For the text-containing cell, return its midpoint in [X, Y] coordinate format. 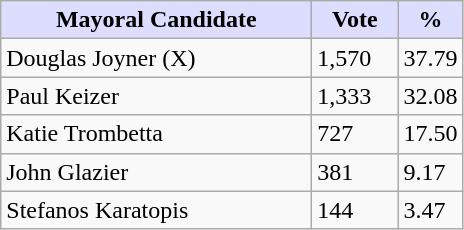
3.47 [430, 210]
John Glazier [156, 172]
9.17 [430, 172]
17.50 [430, 134]
1,333 [355, 96]
Douglas Joyner (X) [156, 58]
Paul Keizer [156, 96]
% [430, 20]
32.08 [430, 96]
144 [355, 210]
1,570 [355, 58]
Stefanos Karatopis [156, 210]
381 [355, 172]
Katie Trombetta [156, 134]
Mayoral Candidate [156, 20]
37.79 [430, 58]
Vote [355, 20]
727 [355, 134]
